Extract the (X, Y) coordinate from the center of the cell holding the provided text.  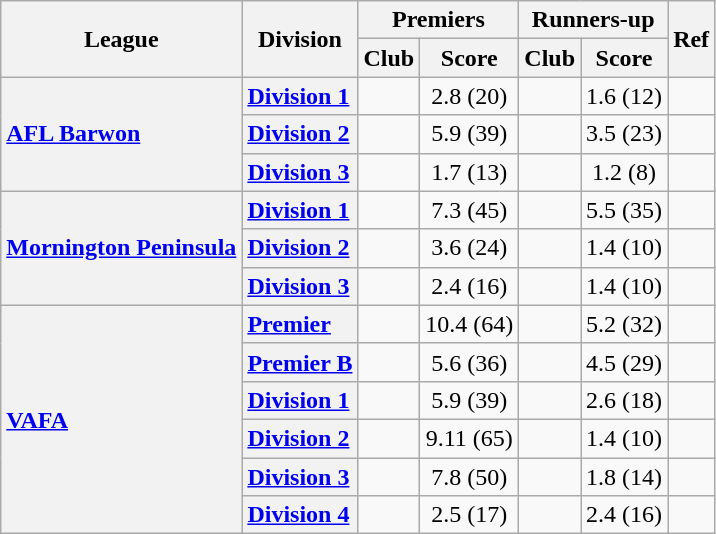
2.6 (18) (624, 400)
4.5 (29) (624, 362)
VAFA (122, 419)
Premier (300, 324)
AFL Barwon (122, 134)
5.5 (35) (624, 210)
9.11 (65) (470, 438)
1.2 (8) (624, 172)
Premiers (438, 20)
7.8 (50) (470, 477)
1.7 (13) (470, 172)
2.5 (17) (470, 515)
Mornington Peninsula (122, 248)
3.6 (24) (470, 248)
10.4 (64) (470, 324)
Division 4 (300, 515)
Ref (692, 39)
Runners-up (594, 20)
3.5 (23) (624, 134)
1.8 (14) (624, 477)
1.6 (12) (624, 96)
5.6 (36) (470, 362)
7.3 (45) (470, 210)
Division (300, 39)
Premier B (300, 362)
League (122, 39)
2.8 (20) (470, 96)
5.2 (32) (624, 324)
